Return [X, Y] of the center of cell containing provided text 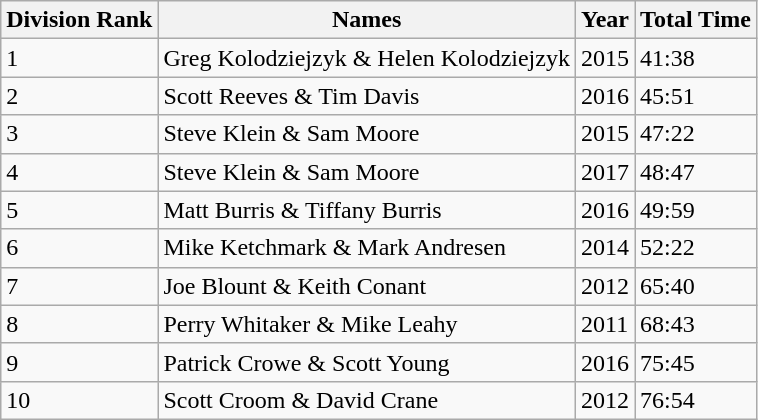
9 [80, 362]
49:59 [696, 210]
10 [80, 400]
8 [80, 324]
Total Time [696, 20]
2014 [604, 248]
1 [80, 58]
Names [367, 20]
2017 [604, 172]
2 [80, 96]
Mike Ketchmark & Mark Andresen [367, 248]
45:51 [696, 96]
4 [80, 172]
2011 [604, 324]
75:45 [696, 362]
6 [80, 248]
Greg Kolodziejzyk & Helen Kolodziejzyk [367, 58]
76:54 [696, 400]
41:38 [696, 58]
Year [604, 20]
65:40 [696, 286]
3 [80, 134]
48:47 [696, 172]
68:43 [696, 324]
47:22 [696, 134]
Joe Blount & Keith Conant [367, 286]
Perry Whitaker & Mike Leahy [367, 324]
5 [80, 210]
Matt Burris & Tiffany Burris [367, 210]
52:22 [696, 248]
Scott Croom & David Crane [367, 400]
Division Rank [80, 20]
Patrick Crowe & Scott Young [367, 362]
7 [80, 286]
Scott Reeves & Tim Davis [367, 96]
